For the text-containing cell, return its midpoint in [X, Y] coordinate format. 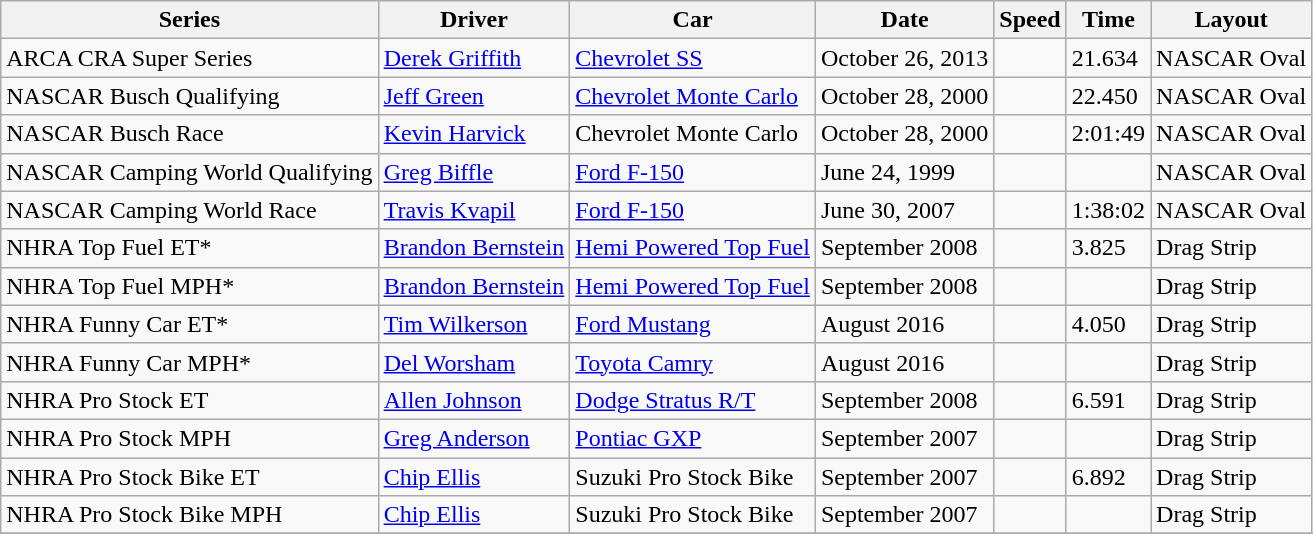
6.591 [1108, 400]
NHRA Pro Stock ET [190, 400]
Time [1108, 20]
Greg Biffle [474, 172]
Del Worsham [474, 362]
Pontiac GXP [693, 438]
Greg Anderson [474, 438]
Derek Griffith [474, 58]
NHRA Pro Stock MPH [190, 438]
Kevin Harvick [474, 134]
October 26, 2013 [904, 58]
NHRA Funny Car ET* [190, 324]
Speed [1030, 20]
Dodge Stratus R/T [693, 400]
Tim Wilkerson [474, 324]
Chevrolet SS [693, 58]
22.450 [1108, 96]
Car [693, 20]
3.825 [1108, 248]
Driver [474, 20]
NHRA Top Fuel ET* [190, 248]
NASCAR Camping World Race [190, 210]
1:38:02 [1108, 210]
NASCAR Busch Qualifying [190, 96]
Toyota Camry [693, 362]
2:01:49 [1108, 134]
Series [190, 20]
June 24, 1999 [904, 172]
Date [904, 20]
ARCA CRA Super Series [190, 58]
NHRA Top Fuel MPH* [190, 286]
NASCAR Camping World Qualifying [190, 172]
Layout [1232, 20]
June 30, 2007 [904, 210]
Ford Mustang [693, 324]
NASCAR Busch Race [190, 134]
NHRA Pro Stock Bike ET [190, 477]
NHRA Pro Stock Bike MPH [190, 515]
Jeff Green [474, 96]
Allen Johnson [474, 400]
4.050 [1108, 324]
6.892 [1108, 477]
NHRA Funny Car MPH* [190, 362]
21.634 [1108, 58]
Travis Kvapil [474, 210]
